Return (x, y) of the center of cell containing provided text 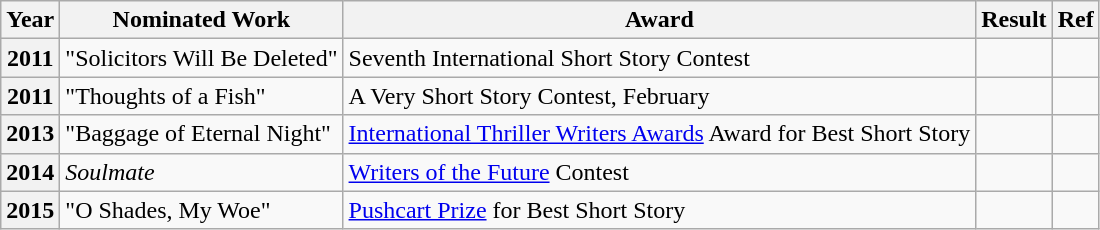
"Solicitors Will Be Deleted" (202, 58)
2015 (30, 210)
Award (660, 20)
A Very Short Story Contest, February (660, 96)
2014 (30, 172)
Result (1014, 20)
Pushcart Prize for Best Short Story (660, 210)
Seventh International Short Story Contest (660, 58)
International Thriller Writers Awards Award for Best Short Story (660, 134)
2013 (30, 134)
Year (30, 20)
"Baggage of Eternal Night" (202, 134)
"O Shades, My Woe" (202, 210)
Ref (1076, 20)
Soulmate (202, 172)
"Thoughts of a Fish" (202, 96)
Nominated Work (202, 20)
Writers of the Future Contest (660, 172)
